Pinpoint the cell where the given text exists, returning its [X, Y] midpoint coordinate. 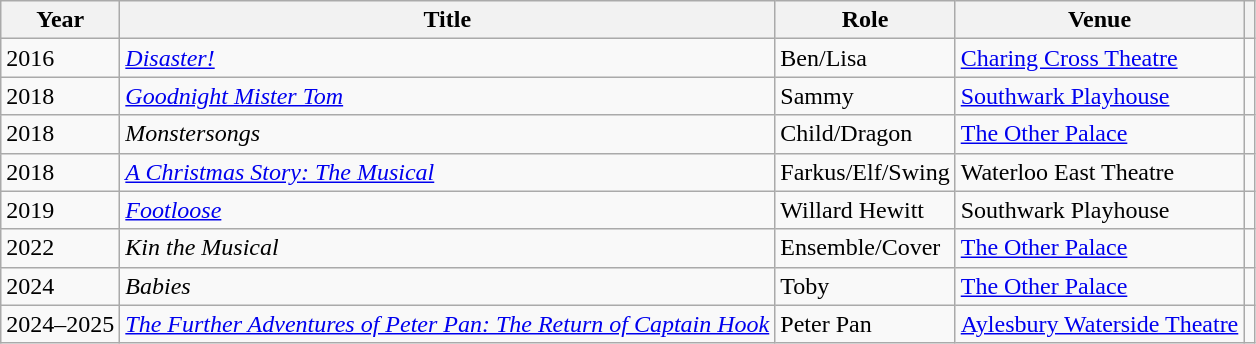
The Further Adventures of Peter Pan: The Return of Captain Hook [448, 324]
Year [60, 20]
Sammy [865, 96]
A Christmas Story: The Musical [448, 172]
Child/Dragon [865, 134]
2024 [60, 286]
Disaster! [448, 58]
Monstersongs [448, 134]
Venue [1100, 20]
Peter Pan [865, 324]
Kin the Musical [448, 248]
Ensemble/Cover [865, 248]
2016 [60, 58]
Willard Hewitt [865, 210]
2019 [60, 210]
Goodnight Mister Tom [448, 96]
Title [448, 20]
Farkus/Elf/Swing [865, 172]
Ben/Lisa [865, 58]
Role [865, 20]
Footloose [448, 210]
Waterloo East Theatre [1100, 172]
Toby [865, 286]
Aylesbury Waterside Theatre [1100, 324]
Babies [448, 286]
Charing Cross Theatre [1100, 58]
2022 [60, 248]
2024–2025 [60, 324]
